From the cell containing the given text, extract its center point as (x, y) coordinate. 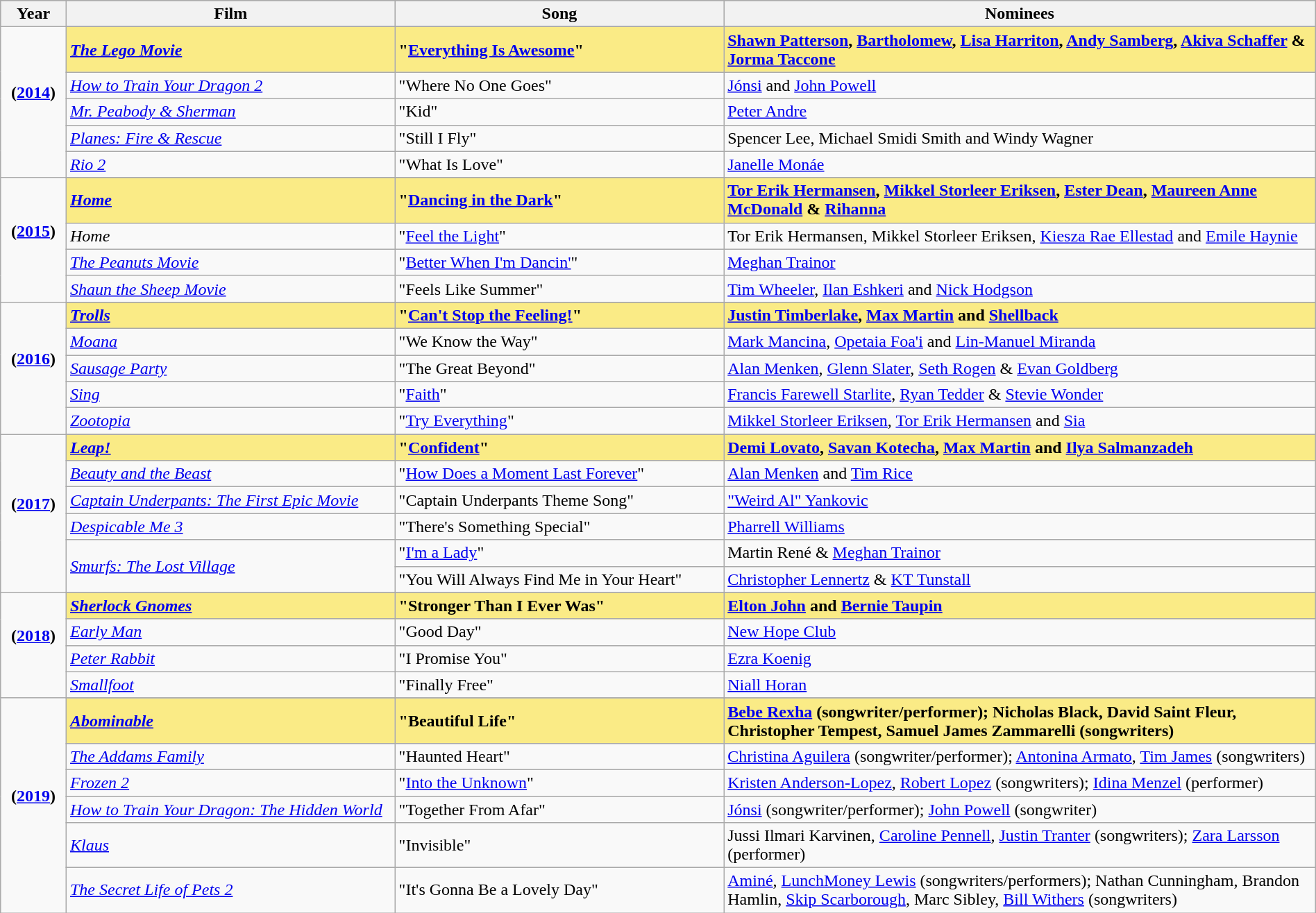
"Kid" (559, 112)
"Finally Free" (559, 685)
"Captain Underpants Theme Song" (559, 500)
Pharrell Williams (1020, 527)
"Dancing in the Dark" (559, 200)
"Stronger Than I Ever Was" (559, 606)
Film (230, 14)
"Beautiful Life" (559, 720)
Tim Wheeler, Ilan Eshkeri and Nick Hodgson (1020, 289)
The Secret Life of Pets 2 (230, 891)
(2014) (33, 103)
"It's Gonna Be a Lovely Day" (559, 891)
Shaun the Sheep Movie (230, 289)
"Together From Afar" (559, 810)
Mr. Peabody & Sherman (230, 112)
Justin Timberlake, Max Martin and Shellback (1020, 315)
Sausage Party (230, 368)
"You Will Always Find Me in Your Heart" (559, 579)
Jussi Ilmari Karvinen, Caroline Pennell, Justin Tranter (songwriters); Zara Larsson (performer) (1020, 845)
Smurfs: The Lost Village (230, 566)
"The Great Beyond" (559, 368)
Year (33, 14)
"What Is Love" (559, 164)
The Addams Family (230, 756)
"Where No One Goes" (559, 85)
Peter Rabbit (230, 658)
New Hope Club (1020, 632)
Tor Erik Hermansen, Mikkel Storleer Eriksen, Ester Dean, Maureen Anne McDonald & Rihanna (1020, 200)
"There's Something Special" (559, 527)
The Peanuts Movie (230, 262)
Early Man (230, 632)
Zootopia (230, 421)
"Haunted Heart" (559, 756)
Beauty and the Beast (230, 474)
Spencer Lee, Michael Smidi Smith and Windy Wagner (1020, 138)
Kristen Anderson-Lopez, Robert Lopez (songwriters); Idina Menzel (performer) (1020, 783)
"Still I Fly" (559, 138)
Shawn Patterson, Bartholomew, Lisa Harriton, Andy Samberg, Akiva Schaffer & Jorma Taccone (1020, 50)
Smallfoot (230, 685)
(2018) (33, 645)
Planes: Fire & Rescue (230, 138)
Mark Mancina, Opetaia Foa'i and Lin-Manuel Miranda (1020, 341)
Jónsi and John Powell (1020, 85)
How to Train Your Dragon: The Hidden World (230, 810)
Demi Lovato, Savan Kotecha, Max Martin and Ilya Salmanzadeh (1020, 447)
Leap! (230, 447)
Despicable Me 3 (230, 527)
"Confident" (559, 447)
Captain Underpants: The First Epic Movie (230, 500)
"Weird Al" Yankovic (1020, 500)
Alan Menken and Tim Rice (1020, 474)
Abominable (230, 720)
Moana (230, 341)
Francis Farewell Starlite, Ryan Tedder & Stevie Wonder (1020, 395)
Trolls (230, 315)
"Everything Is Awesome" (559, 50)
Meghan Trainor (1020, 262)
(2019) (33, 805)
"I Promise You" (559, 658)
Rio 2 (230, 164)
Christina Aguilera (songwriter/performer); Antonina Armato, Tim James (songwriters) (1020, 756)
How to Train Your Dragon 2 (230, 85)
Bebe Rexha (songwriter/performer); Nicholas Black, David Saint Fleur, Christopher Tempest, Samuel James Zammarelli (songwriters) (1020, 720)
Jónsi (songwriter/performer); John Powell (songwriter) (1020, 810)
The Lego Movie (230, 50)
"Better When I'm Dancin'" (559, 262)
"Feels Like Summer" (559, 289)
Frozen 2 (230, 783)
(2015) (33, 240)
Niall Horan (1020, 685)
Martin René & Meghan Trainor (1020, 553)
Ezra Koenig (1020, 658)
Sing (230, 395)
Mikkel Storleer Eriksen, Tor Erik Hermansen and Sia (1020, 421)
Alan Menken, Glenn Slater, Seth Rogen & Evan Goldberg (1020, 368)
Klaus (230, 845)
Aminé, LunchMoney Lewis (songwriters/performers); Nathan Cunningham, Brandon Hamlin, Skip Scarborough, Marc Sibley, Bill Withers (songwriters) (1020, 891)
Song (559, 14)
"We Know the Way" (559, 341)
"I'm a Lady" (559, 553)
"Can't Stop the Feeling!" (559, 315)
"Into the Unknown" (559, 783)
"Try Everything" (559, 421)
(2017) (33, 513)
"How Does a Moment Last Forever" (559, 474)
"Invisible" (559, 845)
Elton John and Bernie Taupin (1020, 606)
Janelle Monáe (1020, 164)
Tor Erik Hermansen, Mikkel Storleer Eriksen, Kiesza Rae Ellestad and Emile Haynie (1020, 236)
(2016) (33, 368)
Christopher Lennertz & KT Tunstall (1020, 579)
"Feel the Light" (559, 236)
Sherlock Gnomes (230, 606)
Peter Andre (1020, 112)
"Faith" (559, 395)
"Good Day" (559, 632)
Nominees (1020, 14)
